Locate the cell with the specified text and output its [x, y] center coordinate. 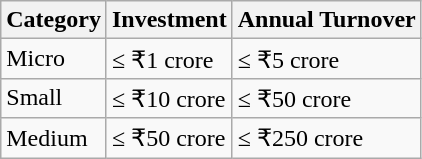
Investment [169, 20]
≤ ₹10 crore [169, 98]
Small [54, 98]
≤ ₹5 crore [326, 59]
≤ ₹1 crore [169, 59]
Micro [54, 59]
Medium [54, 138]
Category [54, 20]
≤ ₹250 crore [326, 138]
Annual Turnover [326, 20]
